Find where the given text appears and provide that cell's center as [X, Y] coordinate. 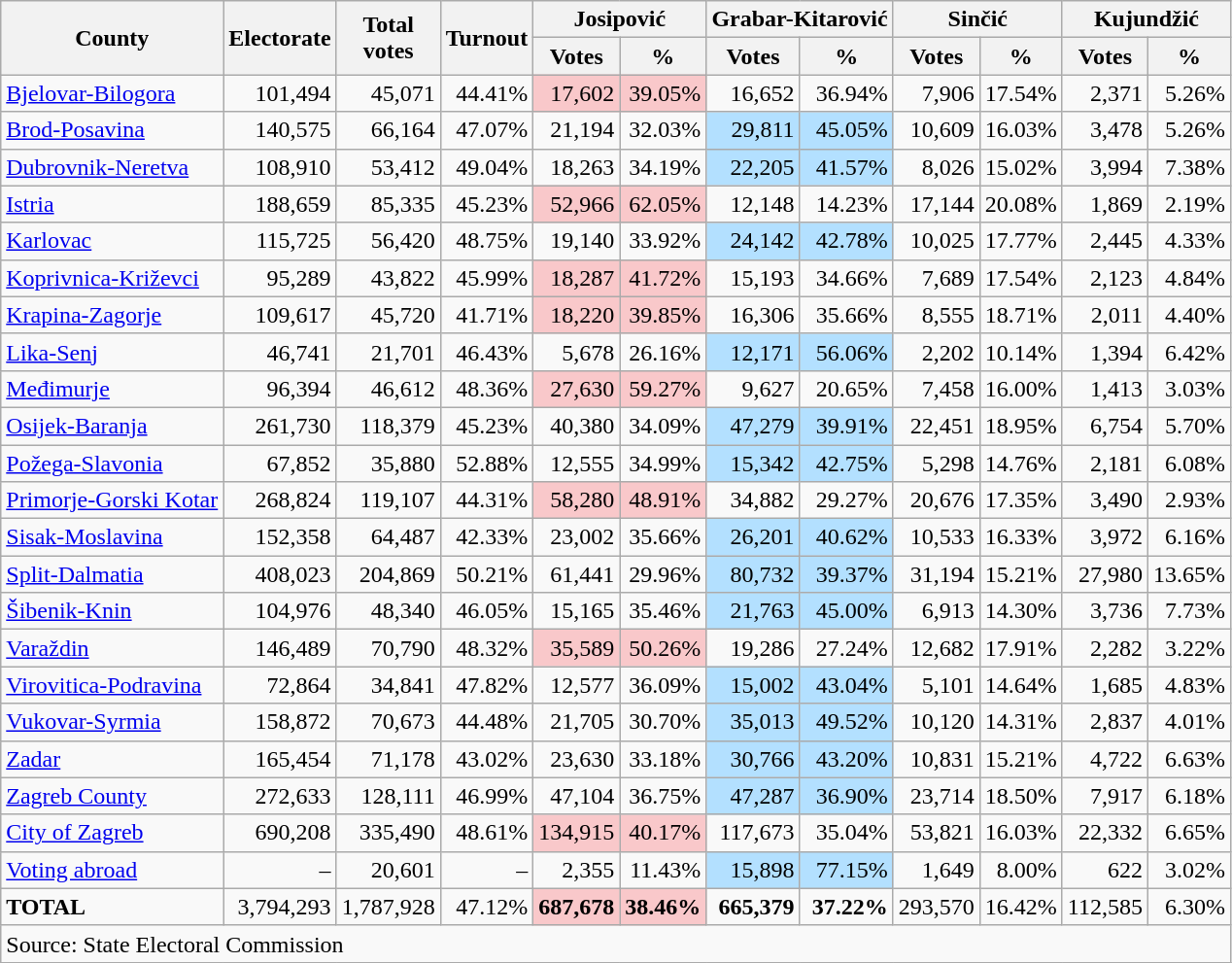
1,685 [1105, 685]
165,454 [280, 759]
16.00% [1020, 389]
35,013 [753, 722]
21,194 [577, 130]
7,458 [937, 389]
2,011 [1105, 315]
33.92% [663, 241]
Krapina-Zagorje [113, 315]
1,394 [1105, 352]
49.04% [487, 167]
37.22% [846, 907]
64,487 [389, 537]
17,602 [577, 93]
Zadar [113, 759]
15,193 [753, 278]
46,612 [389, 389]
61,441 [577, 574]
96,394 [280, 389]
47,287 [753, 796]
52.88% [487, 464]
34,841 [389, 685]
117,673 [753, 833]
17,144 [937, 204]
46.05% [487, 611]
39.85% [663, 315]
20.65% [846, 389]
Grabar-Kitarović [800, 19]
45.99% [487, 278]
Vukovar-Syrmia [113, 722]
5.70% [1189, 426]
104,976 [280, 611]
3,490 [1105, 500]
15,165 [577, 611]
6.08% [1189, 464]
Koprivnica-Križevci [113, 278]
34.19% [663, 167]
4,722 [1105, 759]
26.16% [663, 352]
35,880 [389, 464]
26,201 [753, 537]
6.18% [1189, 796]
36.90% [846, 796]
128,111 [389, 796]
50.26% [663, 648]
2,282 [1105, 648]
12,577 [577, 685]
158,872 [280, 722]
20,676 [937, 500]
44.48% [487, 722]
Sinčić [977, 19]
7.73% [1189, 611]
1,787,928 [389, 907]
8,555 [937, 315]
2,371 [1105, 93]
44.41% [487, 93]
16.42% [1020, 907]
38.46% [663, 907]
3.02% [1189, 870]
188,659 [280, 204]
6.42% [1189, 352]
33.18% [663, 759]
46,741 [280, 352]
48.91% [663, 500]
Voting abroad [113, 870]
62.05% [663, 204]
City of Zagreb [113, 833]
Electorate [280, 38]
53,821 [937, 833]
35.46% [663, 611]
2,123 [1105, 278]
10,025 [937, 241]
Sisak-Moslavina [113, 537]
6.65% [1189, 833]
30,766 [753, 759]
2,355 [577, 870]
34,882 [753, 500]
12,171 [753, 352]
20,601 [389, 870]
4.83% [1189, 685]
80,732 [753, 574]
18.71% [1020, 315]
204,869 [389, 574]
44.31% [487, 500]
Šibenik-Knin [113, 611]
6.30% [1189, 907]
22,332 [1105, 833]
18.50% [1020, 796]
50.21% [487, 574]
10.14% [1020, 352]
14.64% [1020, 685]
2,202 [937, 352]
10,120 [937, 722]
46.99% [487, 796]
39.05% [663, 93]
41.72% [663, 278]
9,627 [753, 389]
46.43% [487, 352]
23,630 [577, 759]
47.12% [487, 907]
Kujundžić [1146, 19]
43.04% [846, 685]
42.78% [846, 241]
39.37% [846, 574]
293,570 [937, 907]
12,682 [937, 648]
34.09% [663, 426]
665,379 [753, 907]
45.00% [846, 611]
2,445 [1105, 241]
County [113, 38]
335,490 [389, 833]
27.24% [846, 648]
2.93% [1189, 500]
36.09% [663, 685]
261,730 [280, 426]
2,837 [1105, 722]
70,790 [389, 648]
112,585 [1105, 907]
29.96% [663, 574]
14.30% [1020, 611]
47.82% [487, 685]
4.33% [1189, 241]
Lika-Senj [113, 352]
24,142 [753, 241]
5,298 [937, 464]
15,002 [753, 685]
3,972 [1105, 537]
3,794,293 [280, 907]
118,379 [389, 426]
21,705 [577, 722]
14.76% [1020, 464]
45,720 [389, 315]
690,208 [280, 833]
Međimurje [113, 389]
Osijek-Baranja [113, 426]
27,630 [577, 389]
2.19% [1189, 204]
21,701 [389, 352]
20.08% [1020, 204]
29,811 [753, 130]
77.15% [846, 870]
408,023 [280, 574]
95,289 [280, 278]
21,763 [753, 611]
42.75% [846, 464]
146,489 [280, 648]
7,917 [1105, 796]
1,869 [1105, 204]
3,478 [1105, 130]
7,689 [937, 278]
10,831 [937, 759]
2,181 [1105, 464]
Varaždin [113, 648]
16,652 [753, 93]
4.84% [1189, 278]
17.35% [1020, 500]
Primorje-Gorski Kotar [113, 500]
Turnout [487, 38]
7.38% [1189, 167]
43.02% [487, 759]
48.36% [487, 389]
10,609 [937, 130]
10,533 [937, 537]
43.20% [846, 759]
40,380 [577, 426]
3.03% [1189, 389]
58,280 [577, 500]
71,178 [389, 759]
Karlovac [113, 241]
4.01% [1189, 722]
3,994 [1105, 167]
17.91% [1020, 648]
108,910 [280, 167]
119,107 [389, 500]
6.16% [1189, 537]
36.75% [663, 796]
109,617 [280, 315]
23,714 [937, 796]
8,026 [937, 167]
22,451 [937, 426]
23,002 [577, 537]
1,649 [937, 870]
47.07% [487, 130]
Brod-Posavina [113, 130]
40.62% [846, 537]
47,104 [577, 796]
140,575 [280, 130]
Istria [113, 204]
268,824 [280, 500]
18,287 [577, 278]
Source: State Electoral Commission [616, 944]
12,555 [577, 464]
12,148 [753, 204]
42.33% [487, 537]
19,286 [753, 648]
6,913 [937, 611]
Bjelovar-Bilogora [113, 93]
Zagreb County [113, 796]
40.17% [663, 833]
TOTAL [113, 907]
43,822 [389, 278]
45.05% [846, 130]
36.94% [846, 93]
48.61% [487, 833]
Dubrovnik-Neretva [113, 167]
14.23% [846, 204]
134,915 [577, 833]
18.95% [1020, 426]
35.04% [846, 833]
Požega-Slavonia [113, 464]
56,420 [389, 241]
6,754 [1105, 426]
45,071 [389, 93]
70,673 [389, 722]
3,736 [1105, 611]
11.43% [663, 870]
19,140 [577, 241]
16.33% [1020, 537]
48.32% [487, 648]
Josipović [620, 19]
6.63% [1189, 759]
4.40% [1189, 315]
41.57% [846, 167]
85,335 [389, 204]
15,898 [753, 870]
32.03% [663, 130]
17.77% [1020, 241]
47,279 [753, 426]
1,413 [1105, 389]
53,412 [389, 167]
115,725 [280, 241]
67,852 [280, 464]
15,342 [753, 464]
18,220 [577, 315]
14.31% [1020, 722]
272,633 [280, 796]
48,340 [389, 611]
Totalvotes [389, 38]
15.02% [1020, 167]
101,494 [280, 93]
72,864 [280, 685]
39.91% [846, 426]
5,101 [937, 685]
52,966 [577, 204]
16,306 [753, 315]
18,263 [577, 167]
8.00% [1020, 870]
31,194 [937, 574]
7,906 [937, 93]
66,164 [389, 130]
34.66% [846, 278]
35,589 [577, 648]
Virovitica-Podravina [113, 685]
5,678 [577, 352]
13.65% [1189, 574]
27,980 [1105, 574]
34.99% [663, 464]
59.27% [663, 389]
Split-Dalmatia [113, 574]
49.52% [846, 722]
48.75% [487, 241]
29.27% [846, 500]
3.22% [1189, 648]
622 [1105, 870]
22,205 [753, 167]
687,678 [577, 907]
56.06% [846, 352]
41.71% [487, 315]
152,358 [280, 537]
30.70% [663, 722]
